Output the (x, y) coordinate of the center of the cell containing the given text.  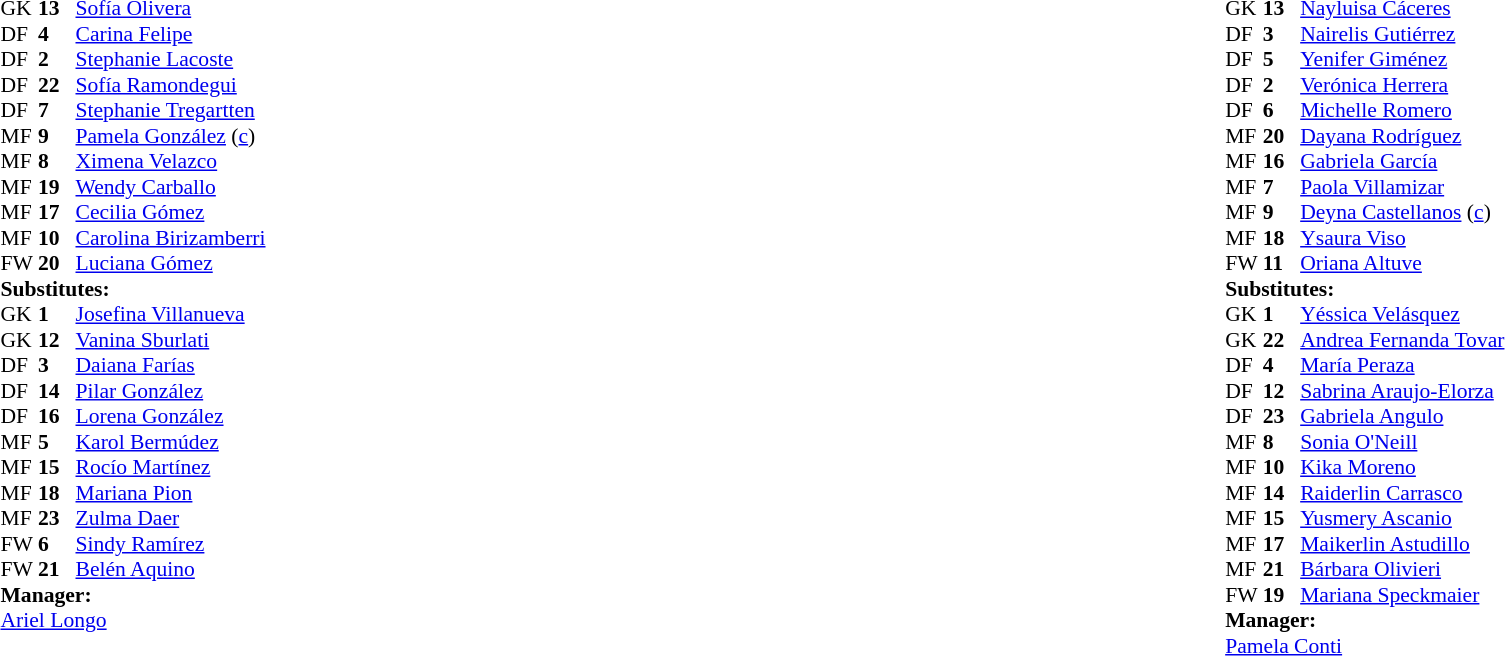
Oriana Altuve (1402, 263)
Vanina Sburlati (171, 340)
Karol Bermúdez (171, 442)
Gabriela Angulo (1402, 417)
Lorena González (171, 417)
Sabrina Araujo-Elorza (1402, 391)
Daiana Farías (171, 365)
Stephanie Lacoste (171, 59)
Yéssica Velásquez (1402, 315)
Ximena Velazco (171, 161)
Carolina Birizamberri (171, 238)
Carina Felipe (171, 34)
Sindy Ramírez (171, 544)
Stephanie Tregartten (171, 111)
Wendy Carballo (171, 187)
Paola Villamizar (1402, 187)
Yenifer Giménez (1402, 59)
Michelle Romero (1402, 111)
Pilar González (171, 391)
Maikerlin Astudillo (1402, 544)
Sonia O'Neill (1402, 442)
Mariana Speckmaier (1402, 595)
Ysaura Viso (1402, 238)
Dayana Rodríguez (1402, 136)
Luciana Gómez (171, 263)
Nairelis Gutiérrez (1402, 34)
Sofía Ramondegui (171, 85)
Pamela González (c) (171, 136)
Deyna Castellanos (c) (1402, 213)
Verónica Herrera (1402, 85)
Mariana Pion (171, 493)
Raiderlin Carrasco (1402, 493)
Yusmery Ascanio (1402, 519)
Andrea Fernanda Tovar (1402, 340)
Cecilia Gómez (171, 213)
11 (1282, 263)
Gabriela García (1402, 161)
Bárbara Olivieri (1402, 569)
Rocío Martínez (171, 467)
María Peraza (1402, 365)
Kika Moreno (1402, 467)
Ariel Longo (132, 621)
Zulma Daer (171, 519)
Josefina Villanueva (171, 315)
Belén Aquino (171, 569)
